From the cell containing the given text, extract its center point as [x, y] coordinate. 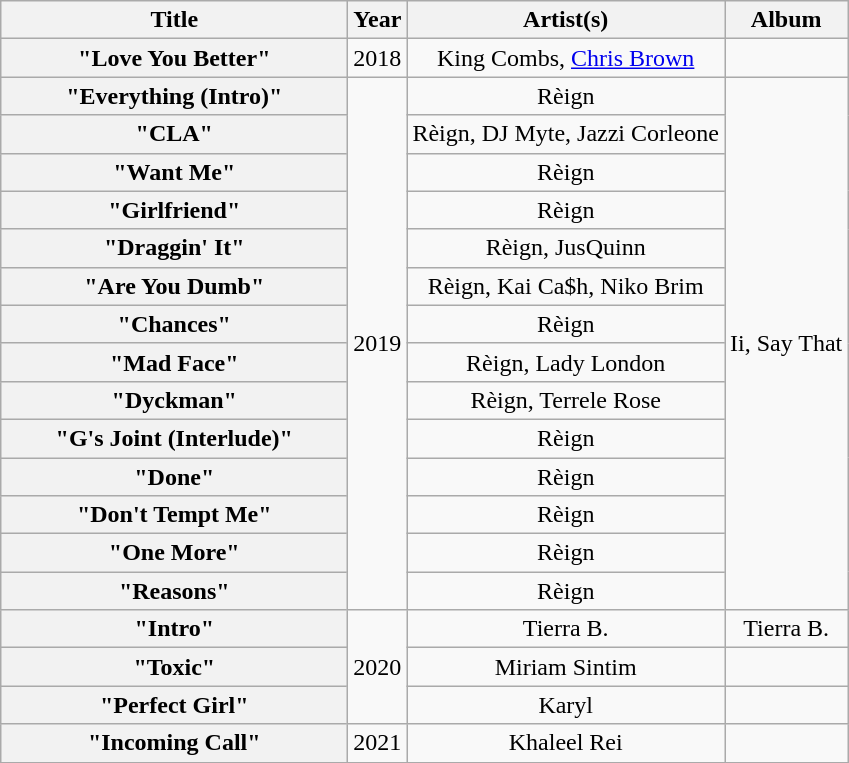
"Chances" [174, 324]
"Done" [174, 477]
Album [786, 20]
2019 [378, 344]
"Draggin' It" [174, 248]
"Are You Dumb" [174, 286]
"Toxic" [174, 667]
"Love You Better" [174, 58]
"Dyckman" [174, 400]
2020 [378, 667]
Karyl [566, 705]
2018 [378, 58]
Rèign, Lady London [566, 362]
"G's Joint (Interlude)" [174, 438]
Artist(s) [566, 20]
Rèign, DJ Myte, Jazzi Corleone [566, 134]
"Intro" [174, 629]
"Perfect Girl" [174, 705]
Miriam Sintim [566, 667]
King Combs, Chris Brown [566, 58]
"Mad Face" [174, 362]
"Want Me" [174, 172]
"Reasons" [174, 591]
Rèign, Kai Ca$h, Niko Brim [566, 286]
2021 [378, 743]
Rèign, JusQuinn [566, 248]
Ii, Say That [786, 344]
Title [174, 20]
Rèign, Terrele Rose [566, 400]
Khaleel Rei [566, 743]
"Girlfriend" [174, 210]
"One More" [174, 553]
"CLA" [174, 134]
"Everything (Intro)" [174, 96]
"Don't Tempt Me" [174, 515]
"Incoming Call" [174, 743]
Year [378, 20]
